Identify which cell holds the provided text, then report its (x, y) central coordinate. 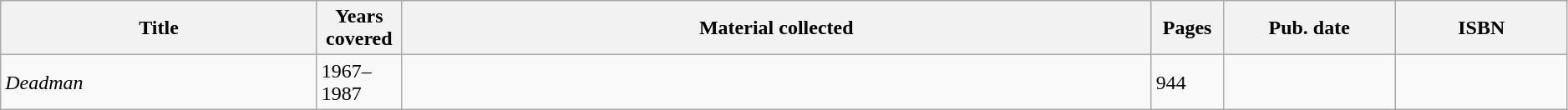
Years covered (359, 28)
Pages (1187, 28)
944 (1187, 82)
Pub. date (1309, 28)
ISBN (1481, 28)
Title (159, 28)
Material collected (776, 28)
1967–1987 (359, 82)
Deadman (159, 82)
